Detect which cell encompasses the target text, then output its (X, Y) center coordinate. 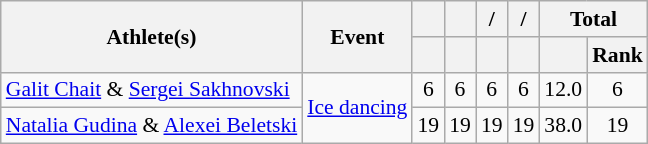
12.0 (563, 90)
Event (357, 36)
Athlete(s) (152, 36)
Galit Chait & Sergei Sakhnovski (152, 90)
Rank (618, 55)
Natalia Gudina & Alexei Beletski (152, 126)
Total (593, 19)
Ice dancing (357, 108)
38.0 (563, 126)
